Capture the cell that displays the provided text and extract its (X, Y) central coordinate. 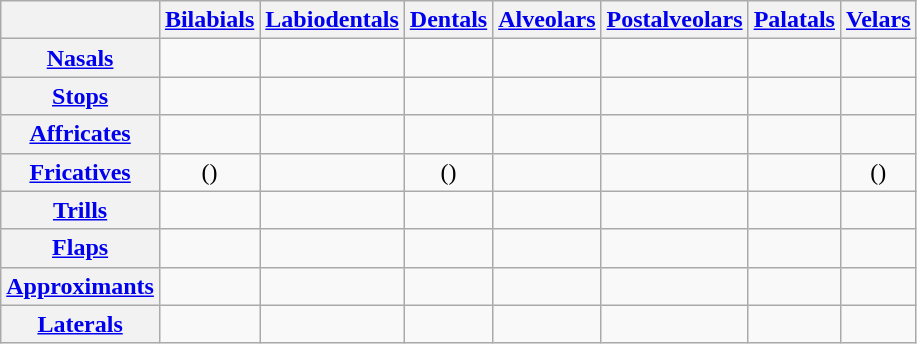
Affricates (80, 134)
Bilabials (209, 20)
Nasals (80, 58)
Laterals (80, 324)
Palatals (794, 20)
Alveolars (547, 20)
Labiodentals (332, 20)
Postalveolars (674, 20)
Trills (80, 210)
Approximants (80, 286)
Dentals (448, 20)
Fricatives (80, 172)
Flaps (80, 248)
Velars (878, 20)
Stops (80, 96)
